Determine the [x, y] coordinate at the center of the cell enclosing the given text.  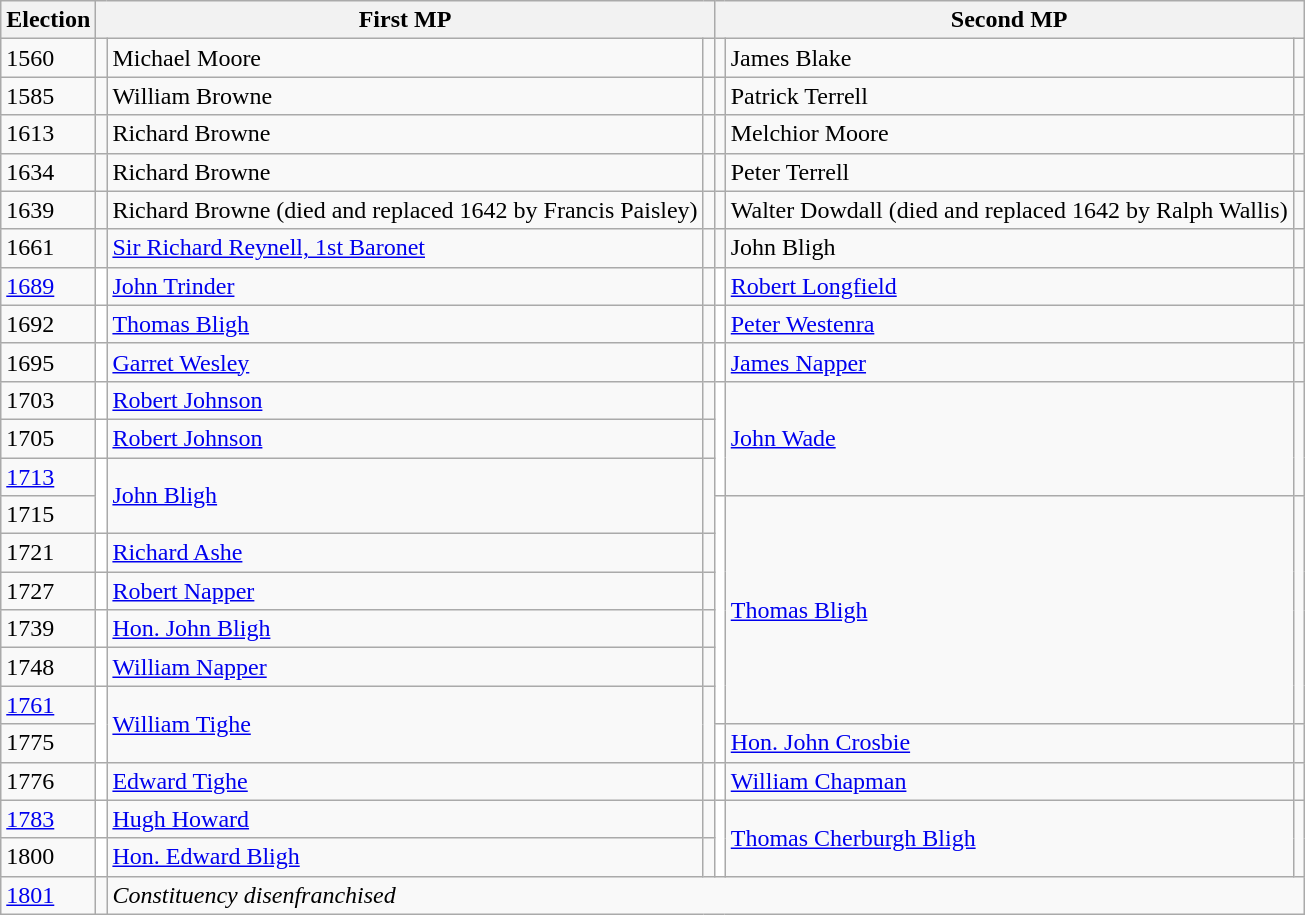
1695 [48, 362]
Edward Tighe [405, 781]
William Chapman [1009, 781]
1705 [48, 438]
Hon. John Bligh [405, 629]
1613 [48, 134]
James Napper [1009, 362]
1689 [48, 286]
1801 [48, 895]
Election [48, 20]
1661 [48, 248]
1761 [48, 705]
1739 [48, 629]
Second MP [1009, 20]
Richard Ashe [405, 553]
Peter Westenra [1009, 324]
1727 [48, 591]
1775 [48, 743]
William Napper [405, 667]
William Browne [405, 96]
John Trinder [405, 286]
1715 [48, 515]
Michael Moore [405, 58]
Garret Wesley [405, 362]
1713 [48, 477]
Hon. Edward Bligh [405, 857]
Constituency disenfranchised [706, 895]
1776 [48, 781]
Melchior Moore [1009, 134]
Sir Richard Reynell, 1st Baronet [405, 248]
Thomas Cherburgh Bligh [1009, 838]
First MP [405, 20]
James Blake [1009, 58]
Peter Terrell [1009, 172]
Hugh Howard [405, 819]
1585 [48, 96]
1800 [48, 857]
1634 [48, 172]
1783 [48, 819]
1703 [48, 400]
1721 [48, 553]
1639 [48, 210]
Hon. John Crosbie [1009, 743]
Patrick Terrell [1009, 96]
1560 [48, 58]
Walter Dowdall (died and replaced 1642 by Ralph Wallis) [1009, 210]
1748 [48, 667]
1692 [48, 324]
William Tighe [405, 724]
Richard Browne (died and replaced 1642 by Francis Paisley) [405, 210]
John Wade [1009, 438]
Robert Longfield [1009, 286]
Robert Napper [405, 591]
